Capture the cell that displays the provided text and extract its (X, Y) central coordinate. 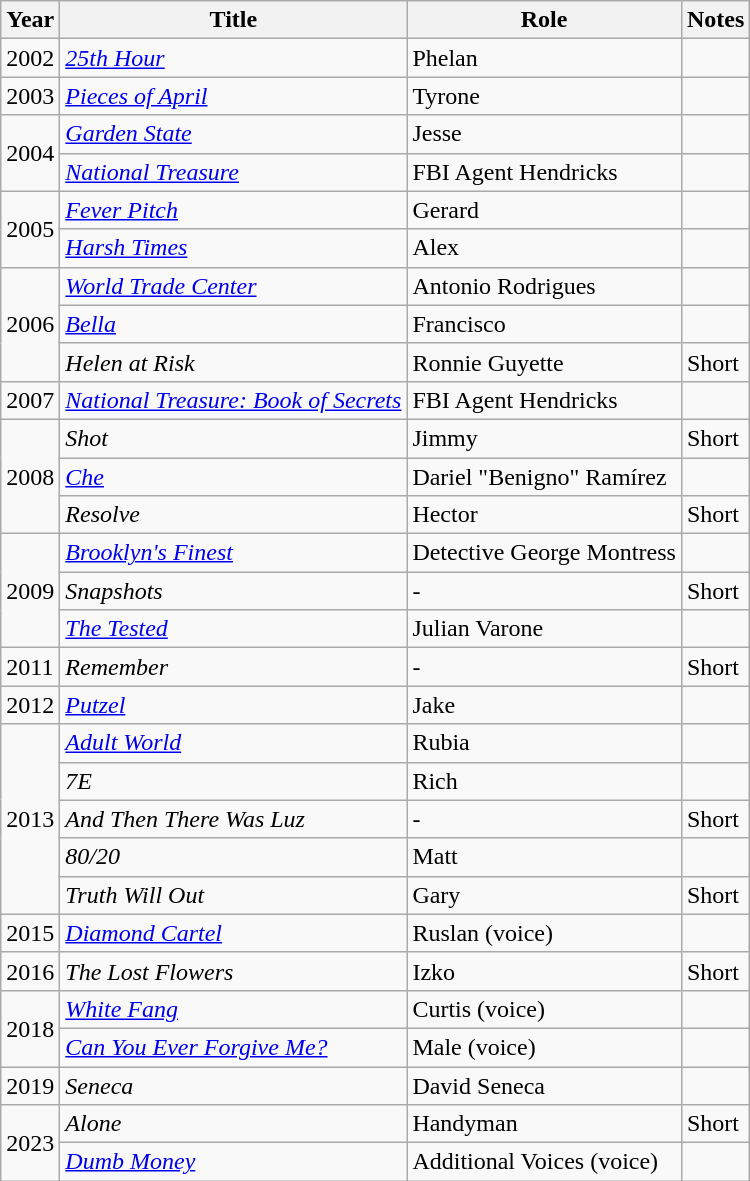
White Fang (234, 1009)
Detective George Montress (544, 553)
Snapshots (234, 591)
Helen at Risk (234, 362)
Jake (544, 705)
2002 (30, 58)
2005 (30, 229)
Rich (544, 781)
2008 (30, 476)
Remember (234, 667)
Year (30, 20)
Additional Voices (voice) (544, 1162)
Jimmy (544, 438)
2013 (30, 819)
2003 (30, 96)
2012 (30, 705)
National Treasure: Book of Secrets (234, 400)
Izko (544, 971)
Ronnie Guyette (544, 362)
Handyman (544, 1124)
World Trade Center (234, 286)
Hector (544, 515)
Putzel (234, 705)
2016 (30, 971)
2004 (30, 153)
The Tested (234, 629)
Adult World (234, 743)
Diamond Cartel (234, 933)
2011 (30, 667)
Can You Ever Forgive Me? (234, 1047)
Tyrone (544, 96)
2006 (30, 324)
Julian Varone (544, 629)
2019 (30, 1085)
The Lost Flowers (234, 971)
Curtis (voice) (544, 1009)
And Then There Was Luz (234, 819)
2009 (30, 591)
Truth Will Out (234, 895)
Shot (234, 438)
Pieces of April (234, 96)
Resolve (234, 515)
2023 (30, 1143)
Dumb Money (234, 1162)
Ruslan (voice) (544, 933)
David Seneca (544, 1085)
Francisco (544, 324)
Notes (715, 20)
2007 (30, 400)
Jesse (544, 134)
Phelan (544, 58)
Rubia (544, 743)
Gerard (544, 210)
2018 (30, 1028)
National Treasure (234, 172)
Seneca (234, 1085)
Gary (544, 895)
Male (voice) (544, 1047)
Role (544, 20)
Fever Pitch (234, 210)
80/20 (234, 857)
Alex (544, 248)
Alone (234, 1124)
Title (234, 20)
Che (234, 477)
Garden State (234, 134)
Dariel "Benigno" Ramírez (544, 477)
Matt (544, 857)
Harsh Times (234, 248)
Brooklyn's Finest (234, 553)
7E (234, 781)
Antonio Rodrigues (544, 286)
Bella (234, 324)
2015 (30, 933)
25th Hour (234, 58)
